Determine the (x, y) coordinate at the center of the cell enclosing the given text.  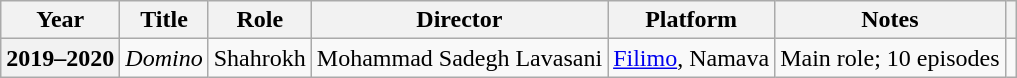
Director (459, 20)
Domino (164, 58)
Platform (692, 20)
Mohammad Sadegh Lavasani (459, 58)
2019–2020 (60, 58)
Year (60, 20)
Notes (890, 20)
Filimo, Namava (692, 58)
Role (260, 20)
Title (164, 20)
Main role; 10 episodes (890, 58)
Shahrokh (260, 58)
